Return the (x, y) coordinate for the center point of the cell that contains the specified text.  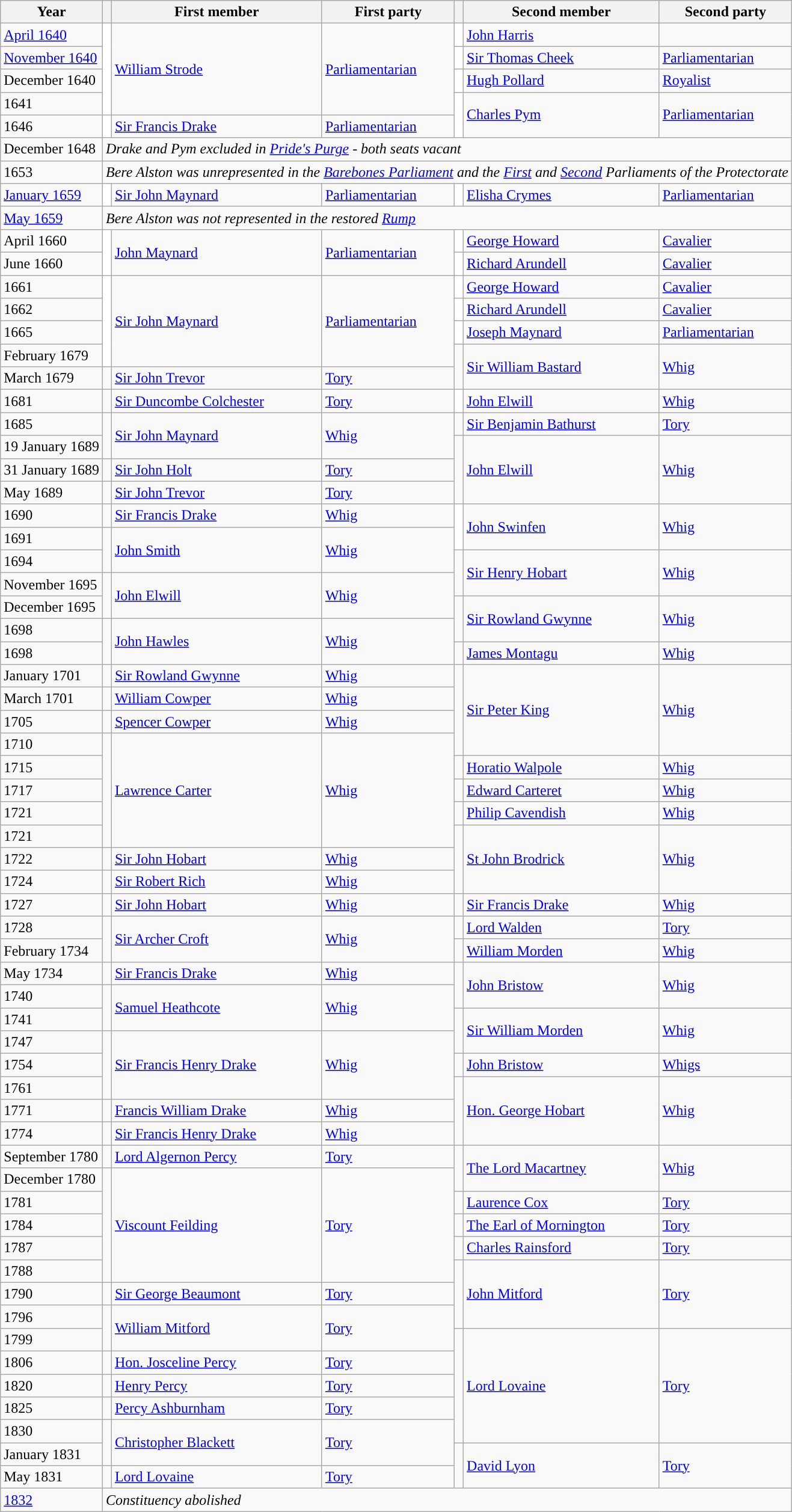
Samuel Heathcote (216, 1007)
February 1679 (52, 355)
Sir Peter King (562, 710)
Sir Robert Rich (216, 882)
1710 (52, 745)
Edward Carteret (562, 790)
Charles Pym (562, 115)
1806 (52, 1362)
Sir Archer Croft (216, 939)
March 1701 (52, 699)
1646 (52, 126)
Sir Benjamin Bathurst (562, 424)
Hugh Pollard (562, 81)
1830 (52, 1431)
Sir Thomas Cheek (562, 58)
James Montagu (562, 653)
1724 (52, 882)
John Hawles (216, 641)
John Maynard (216, 252)
Joseph Maynard (562, 333)
1727 (52, 905)
First party (388, 12)
1685 (52, 424)
1728 (52, 927)
May 1659 (52, 218)
December 1648 (52, 149)
John Smith (216, 550)
Spencer Cowper (216, 722)
Sir William Bastard (562, 367)
1653 (52, 172)
1681 (52, 401)
1820 (52, 1385)
1790 (52, 1294)
May 1734 (52, 973)
Hon. Josceline Percy (216, 1362)
1722 (52, 859)
19 January 1689 (52, 447)
St John Brodrick (562, 859)
1662 (52, 310)
Bere Alston was not represented in the restored Rump (447, 218)
December 1780 (52, 1179)
1717 (52, 790)
Lord Walden (562, 927)
1781 (52, 1202)
1740 (52, 996)
January 1701 (52, 676)
1761 (52, 1088)
May 1831 (52, 1477)
November 1640 (52, 58)
1694 (52, 561)
September 1780 (52, 1157)
April 1660 (52, 241)
Horatio Walpole (562, 767)
Constituency abolished (447, 1500)
Philip Cavendish (562, 813)
Elisha Crymes (562, 195)
William Cowper (216, 699)
John Harris (562, 35)
1754 (52, 1065)
1784 (52, 1225)
1788 (52, 1271)
1661 (52, 287)
June 1660 (52, 263)
1665 (52, 333)
1787 (52, 1248)
January 1659 (52, 195)
Sir Duncombe Colchester (216, 401)
Lord Algernon Percy (216, 1157)
William Mitford (216, 1328)
Lawrence Carter (216, 790)
Sir George Beaumont (216, 1294)
May 1689 (52, 493)
December 1640 (52, 81)
The Lord Macartney (562, 1168)
Year (52, 12)
1715 (52, 767)
1832 (52, 1500)
1796 (52, 1317)
Hon. George Hobart (562, 1111)
Sir William Morden (562, 1031)
John Mitford (562, 1294)
Viscount Feilding (216, 1225)
1774 (52, 1134)
Second party (725, 12)
1747 (52, 1042)
1691 (52, 538)
Drake and Pym excluded in Pride's Purge - both seats vacant (447, 149)
1825 (52, 1409)
John Swinfen (562, 527)
1771 (52, 1111)
Second member (562, 12)
December 1695 (52, 607)
Sir John Holt (216, 470)
March 1679 (52, 378)
William Morden (562, 950)
February 1734 (52, 950)
William Strode (216, 69)
Charles Rainsford (562, 1248)
1799 (52, 1339)
1741 (52, 1019)
Henry Percy (216, 1385)
1690 (52, 515)
November 1695 (52, 584)
Percy Ashburnham (216, 1409)
The Earl of Mornington (562, 1225)
Laurence Cox (562, 1202)
April 1640 (52, 35)
Francis William Drake (216, 1111)
January 1831 (52, 1454)
Sir Henry Hobart (562, 573)
Whigs (725, 1065)
David Lyon (562, 1466)
Bere Alston was unrepresented in the Barebones Parliament and the First and Second Parliaments of the Protectorate (447, 172)
First member (216, 12)
1705 (52, 722)
Christopher Blackett (216, 1443)
Royalist (725, 81)
1641 (52, 103)
31 January 1689 (52, 470)
